Locate the cell with the specified text and output its [X, Y] center coordinate. 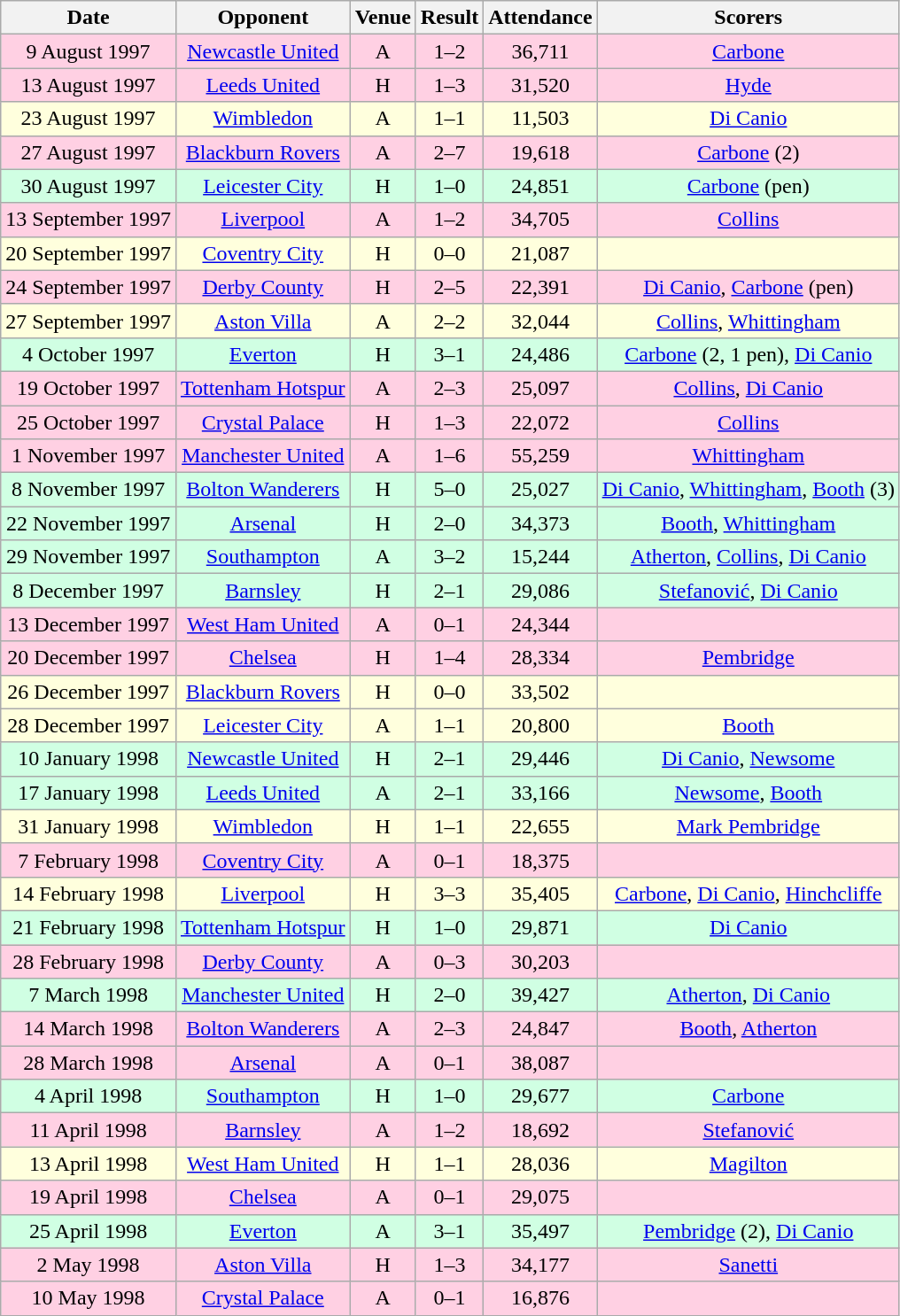
Carbone, Di Canio, Hinchcliffe [748, 894]
23 August 1997 [89, 119]
Booth [748, 725]
29 November 1997 [89, 557]
1–6 [449, 456]
38,087 [540, 1063]
8 November 1997 [89, 490]
28,036 [540, 1164]
Hyde [748, 85]
Pembridge [748, 658]
21 February 1998 [89, 927]
20 December 1997 [89, 658]
55,259 [540, 456]
25 April 1998 [89, 1231]
3–3 [449, 894]
14 February 1998 [89, 894]
13 August 1997 [89, 85]
Carbone (2, 1 pen), Di Canio [748, 354]
Pembridge (2), Di Canio [748, 1231]
Carbone (2) [748, 152]
Booth, Whittingham [748, 523]
Atherton, Collins, Di Canio [748, 557]
Di Canio, Newsome [748, 759]
34,373 [540, 523]
20 September 1997 [89, 253]
26 December 1997 [89, 692]
2–2 [449, 321]
31,520 [540, 85]
28 February 1998 [89, 961]
Whittingham [748, 456]
22,391 [540, 287]
Venue [383, 18]
Date [89, 18]
29,677 [540, 1096]
Atherton, Di Canio [748, 995]
19 April 1998 [89, 1197]
0–3 [449, 961]
10 May 1998 [89, 1298]
Di Canio, Carbone (pen) [748, 287]
29,086 [540, 591]
22 November 1997 [89, 523]
Opponent [262, 18]
24,851 [540, 186]
25,027 [540, 490]
Mark Pembridge [748, 826]
Sanetti [748, 1265]
33,166 [540, 793]
24,344 [540, 624]
Collins, Di Canio [748, 388]
Magilton [748, 1164]
11,503 [540, 119]
Result [449, 18]
13 September 1997 [89, 220]
Di Canio, Whittingham, Booth (3) [748, 490]
1–4 [449, 658]
35,405 [540, 894]
Carbone (pen) [748, 186]
4 October 1997 [89, 354]
Stefanović, Di Canio [748, 591]
39,427 [540, 995]
4 April 1998 [89, 1096]
8 December 1997 [89, 591]
27 September 1997 [89, 321]
14 March 1998 [89, 1029]
2–5 [449, 287]
24,486 [540, 354]
29,446 [540, 759]
7 February 1998 [89, 860]
35,497 [540, 1231]
22,072 [540, 422]
2 May 1998 [89, 1265]
28 December 1997 [89, 725]
24,847 [540, 1029]
21,087 [540, 253]
9 August 1997 [89, 51]
22,655 [540, 826]
13 April 1998 [89, 1164]
18,375 [540, 860]
32,044 [540, 321]
25,097 [540, 388]
7 March 1998 [89, 995]
Attendance [540, 18]
34,705 [540, 220]
Collins, Whittingham [748, 321]
2–7 [449, 152]
10 January 1998 [89, 759]
Newsome, Booth [748, 793]
19 October 1997 [89, 388]
16,876 [540, 1298]
11 April 1998 [89, 1130]
Booth, Atherton [748, 1029]
20,800 [540, 725]
36,711 [540, 51]
15,244 [540, 557]
13 December 1997 [89, 624]
27 August 1997 [89, 152]
28 March 1998 [89, 1063]
5–0 [449, 490]
31 January 1998 [89, 826]
Stefanović [748, 1130]
24 September 1997 [89, 287]
17 January 1998 [89, 793]
29,871 [540, 927]
3–2 [449, 557]
30,203 [540, 961]
34,177 [540, 1265]
28,334 [540, 658]
Scorers [748, 18]
30 August 1997 [89, 186]
25 October 1997 [89, 422]
33,502 [540, 692]
1 November 1997 [89, 456]
19,618 [540, 152]
29,075 [540, 1197]
18,692 [540, 1130]
